Output the (X, Y) coordinate of the center of the cell containing the given text.  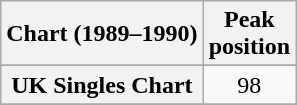
Chart (1989–1990) (102, 34)
UK Singles Chart (102, 85)
98 (249, 85)
Peakposition (249, 34)
